Identify which cell holds the provided text, then report its [X, Y] central coordinate. 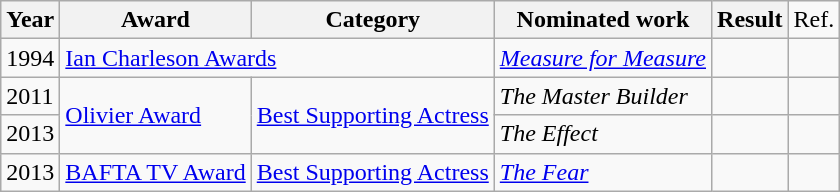
Nominated work [602, 20]
Award [156, 20]
1994 [30, 58]
BAFTA TV Award [156, 172]
Olivier Award [156, 115]
Measure for Measure [602, 58]
The Effect [602, 134]
Ref. [814, 20]
Ian Charleson Awards [277, 58]
The Fear [602, 172]
The Master Builder [602, 96]
Result [750, 20]
Category [372, 20]
Year [30, 20]
2011 [30, 96]
